For the text-containing cell, return its midpoint in (x, y) coordinate format. 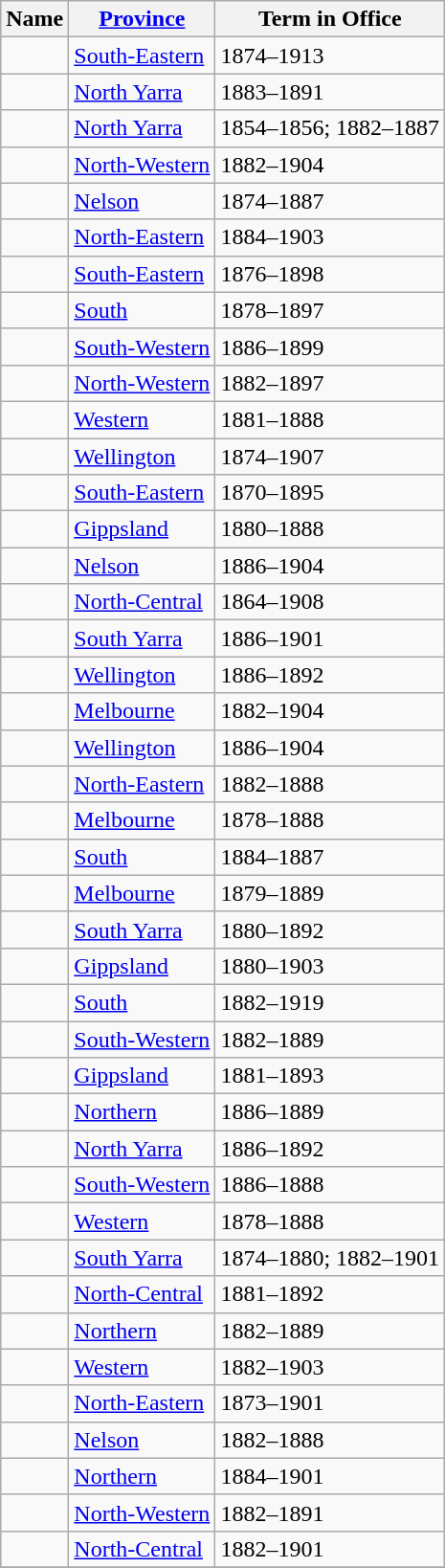
1870–1895 (330, 493)
1883–1891 (330, 92)
1881–1892 (330, 1294)
1886–1889 (330, 1112)
1882–1901 (330, 1549)
1879–1889 (330, 893)
1874–1880; 1882–1901 (330, 1258)
1882–1919 (330, 1002)
1874–1907 (330, 457)
1886–1888 (330, 1185)
1873–1901 (330, 1403)
1886–1899 (330, 347)
1880–1903 (330, 966)
1882–1897 (330, 383)
1874–1913 (330, 56)
1864–1908 (330, 602)
1886–1901 (330, 638)
1880–1892 (330, 930)
1882–1903 (330, 1367)
1881–1893 (330, 1076)
1884–1887 (330, 857)
1876–1898 (330, 274)
1882–1891 (330, 1512)
1884–1901 (330, 1476)
1884–1903 (330, 237)
Term in Office (330, 19)
Name (34, 19)
1878–1897 (330, 310)
1854–1856; 1882–1887 (330, 128)
1874–1887 (330, 201)
Province (142, 19)
1881–1888 (330, 419)
1880–1888 (330, 529)
